Output the (x, y) coordinate of the center of the cell containing the given text.  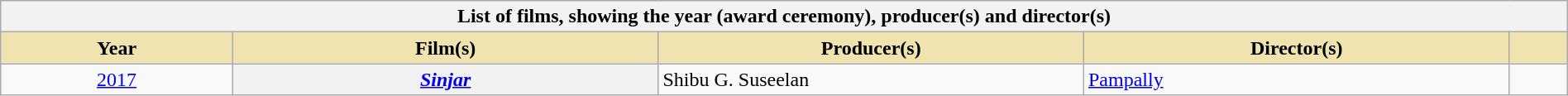
Producer(s) (872, 48)
Pampally (1297, 79)
Year (117, 48)
Sinjar (445, 79)
Director(s) (1297, 48)
List of films, showing the year (award ceremony), producer(s) and director(s) (784, 17)
Film(s) (445, 48)
Shibu G. Suseelan (872, 79)
2017 (117, 79)
